Scan for the cell matching the given text and deliver its [X, Y] coordinate at center. 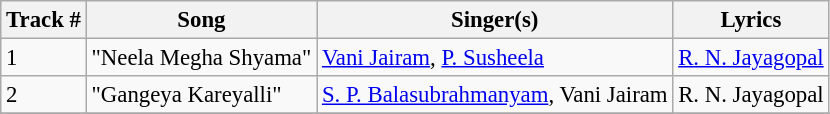
2 [44, 95]
Singer(s) [495, 20]
S. P. Balasubrahmanyam, Vani Jairam [495, 95]
Vani Jairam, P. Susheela [495, 58]
Track # [44, 20]
Song [201, 20]
Lyrics [751, 20]
1 [44, 58]
"Neela Megha Shyama" [201, 58]
"Gangeya Kareyalli" [201, 95]
